Capture the cell that displays the provided text and extract its (x, y) central coordinate. 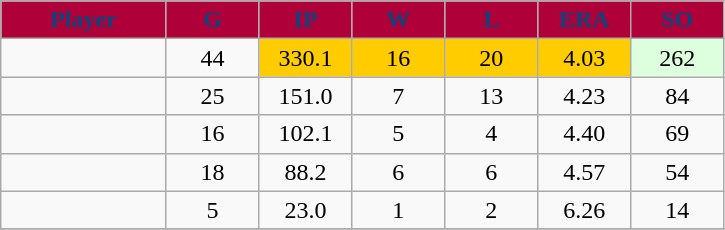
88.2 (306, 172)
W (398, 20)
13 (492, 96)
54 (678, 172)
262 (678, 58)
6.26 (584, 210)
G (212, 20)
151.0 (306, 96)
44 (212, 58)
Player (84, 20)
14 (678, 210)
102.1 (306, 134)
2 (492, 210)
330.1 (306, 58)
23.0 (306, 210)
7 (398, 96)
4.40 (584, 134)
18 (212, 172)
4.23 (584, 96)
4.03 (584, 58)
4 (492, 134)
25 (212, 96)
IP (306, 20)
L (492, 20)
69 (678, 134)
4.57 (584, 172)
ERA (584, 20)
1 (398, 210)
SO (678, 20)
84 (678, 96)
20 (492, 58)
